Provide the [x, y] coordinate of the cell's center where the given text is located.  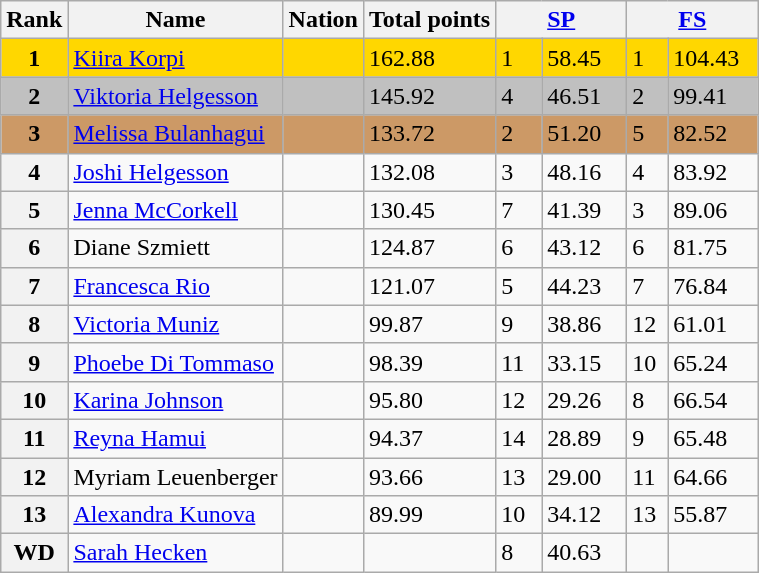
WD [34, 553]
58.45 [584, 58]
Karina Johnson [176, 400]
34.12 [584, 515]
Reyna Hamui [176, 438]
48.16 [584, 172]
162.88 [429, 58]
99.87 [429, 324]
Myriam Leuenberger [176, 477]
83.92 [713, 172]
Sarah Hecken [176, 553]
66.54 [713, 400]
40.63 [584, 553]
29.00 [584, 477]
38.86 [584, 324]
14 [519, 438]
89.06 [713, 210]
33.15 [584, 362]
Francesca Rio [176, 286]
145.92 [429, 96]
76.84 [713, 286]
82.52 [713, 134]
Victoria Muniz [176, 324]
41.39 [584, 210]
43.12 [584, 248]
104.43 [713, 58]
FS [692, 20]
93.66 [429, 477]
98.39 [429, 362]
61.01 [713, 324]
132.08 [429, 172]
95.80 [429, 400]
124.87 [429, 248]
55.87 [713, 515]
Rank [34, 20]
Diane Szmiett [176, 248]
Alexandra Kunova [176, 515]
46.51 [584, 96]
Melissa Bulanhagui [176, 134]
64.66 [713, 477]
65.48 [713, 438]
81.75 [713, 248]
94.37 [429, 438]
Jenna McCorkell [176, 210]
133.72 [429, 134]
99.41 [713, 96]
Phoebe Di Tommaso [176, 362]
44.23 [584, 286]
121.07 [429, 286]
130.45 [429, 210]
Joshi Helgesson [176, 172]
Name [176, 20]
Viktoria Helgesson [176, 96]
29.26 [584, 400]
89.99 [429, 515]
65.24 [713, 362]
Nation [323, 20]
SP [562, 20]
Kiira Korpi [176, 58]
Total points [429, 20]
51.20 [584, 134]
28.89 [584, 438]
